Find where the given text appears and provide that cell's center as (X, Y) coordinate. 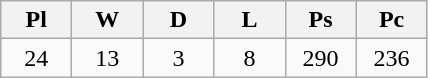
Pc (392, 20)
236 (392, 58)
13 (108, 58)
Pl (36, 20)
8 (250, 58)
290 (320, 58)
D (178, 20)
W (108, 20)
Ps (320, 20)
24 (36, 58)
3 (178, 58)
L (250, 20)
